Provide the (x, y) coordinate of the cell's center where the given text is located.  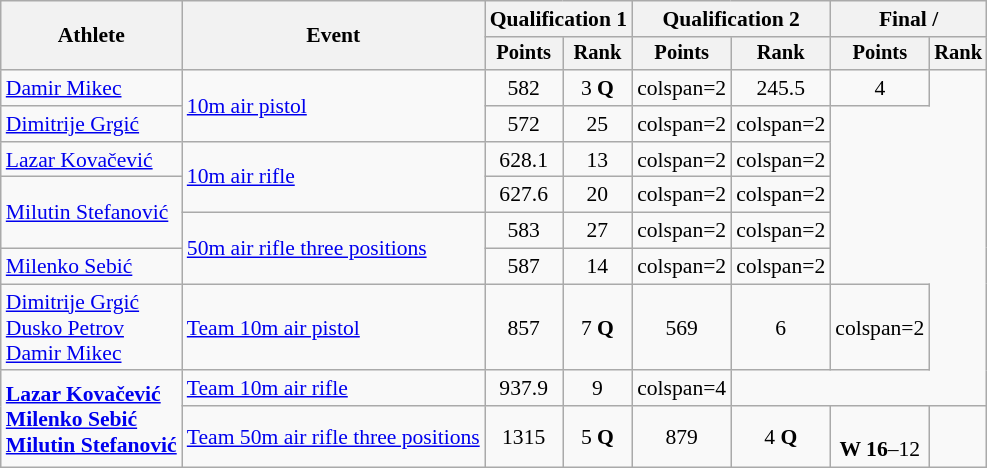
587 (524, 267)
Lazar Kovačević (92, 160)
Qualification 2 (731, 19)
Team 50m air rifle three positions (334, 436)
582 (524, 88)
Athlete (92, 36)
1315 (524, 436)
27 (598, 231)
628.1 (524, 160)
Milutin Stefanović (92, 212)
Milenko Sebić (92, 267)
colspan=4 (682, 389)
Damir Mikec (92, 88)
937.9 (524, 389)
857 (524, 328)
25 (598, 124)
4 (880, 88)
14 (598, 267)
Dimitrije Grgić (92, 124)
20 (598, 195)
7 Q (598, 328)
9 (598, 389)
Final / (908, 19)
10m air pistol (334, 106)
569 (682, 328)
Dimitrije GrgićDusko PetrovDamir Mikec (92, 328)
879 (682, 436)
245.5 (780, 88)
W 16–12 (880, 436)
3 Q (598, 88)
5 Q (598, 436)
572 (524, 124)
10m air rifle (334, 178)
Event (334, 36)
Qualification 1 (558, 19)
6 (780, 328)
13 (598, 160)
Team 10m air pistol (334, 328)
583 (524, 231)
Lazar KovačevićMilenko SebićMilutin Stefanović (92, 420)
4 Q (780, 436)
627.6 (524, 195)
Team 10m air rifle (334, 389)
50m air rifle three positions (334, 248)
